Pinpoint the cell where the given text exists, returning its (x, y) midpoint coordinate. 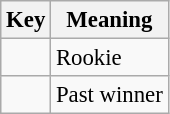
Past winner (110, 95)
Rookie (110, 58)
Meaning (110, 20)
Key (26, 20)
